Capture the cell that displays the provided text and extract its (X, Y) central coordinate. 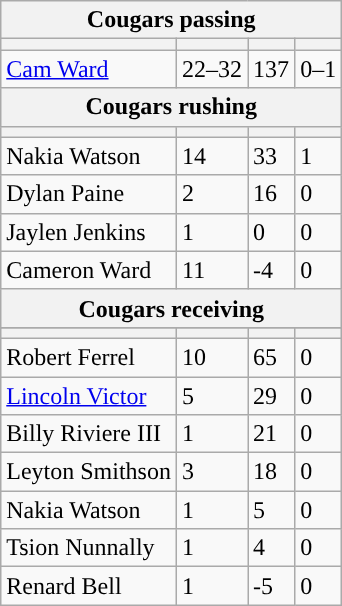
18 (272, 472)
-5 (272, 586)
Billy Riviere III (89, 434)
137 (272, 69)
0–1 (318, 69)
Lincoln Victor (89, 395)
3 (212, 472)
Renard Bell (89, 586)
22–32 (212, 69)
2 (212, 194)
10 (212, 357)
Tsion Nunnally (89, 548)
4 (272, 548)
Cam Ward (89, 69)
Leyton Smithson (89, 472)
21 (272, 434)
16 (272, 194)
Cougars passing (172, 20)
Dylan Paine (89, 194)
65 (272, 357)
Cameron Ward (89, 270)
33 (272, 156)
-4 (272, 270)
Jaylen Jenkins (89, 232)
Cougars receiving (172, 308)
14 (212, 156)
Robert Ferrel (89, 357)
29 (272, 395)
11 (212, 270)
Cougars rushing (172, 107)
